Search for the cell housing the specified text and yield its (X, Y) center coordinate. 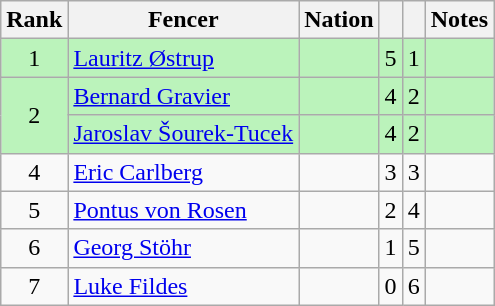
Rank (34, 20)
0 (390, 286)
Pontus von Rosen (184, 210)
Georg Stöhr (184, 248)
Luke Fildes (184, 286)
Jaroslav Šourek-Tucek (184, 134)
Eric Carlberg (184, 172)
Bernard Gravier (184, 96)
Nation (339, 20)
Notes (459, 20)
Lauritz Østrup (184, 58)
Fencer (184, 20)
7 (34, 286)
